Extract the (X, Y) coordinate from the center of the cell holding the provided text.  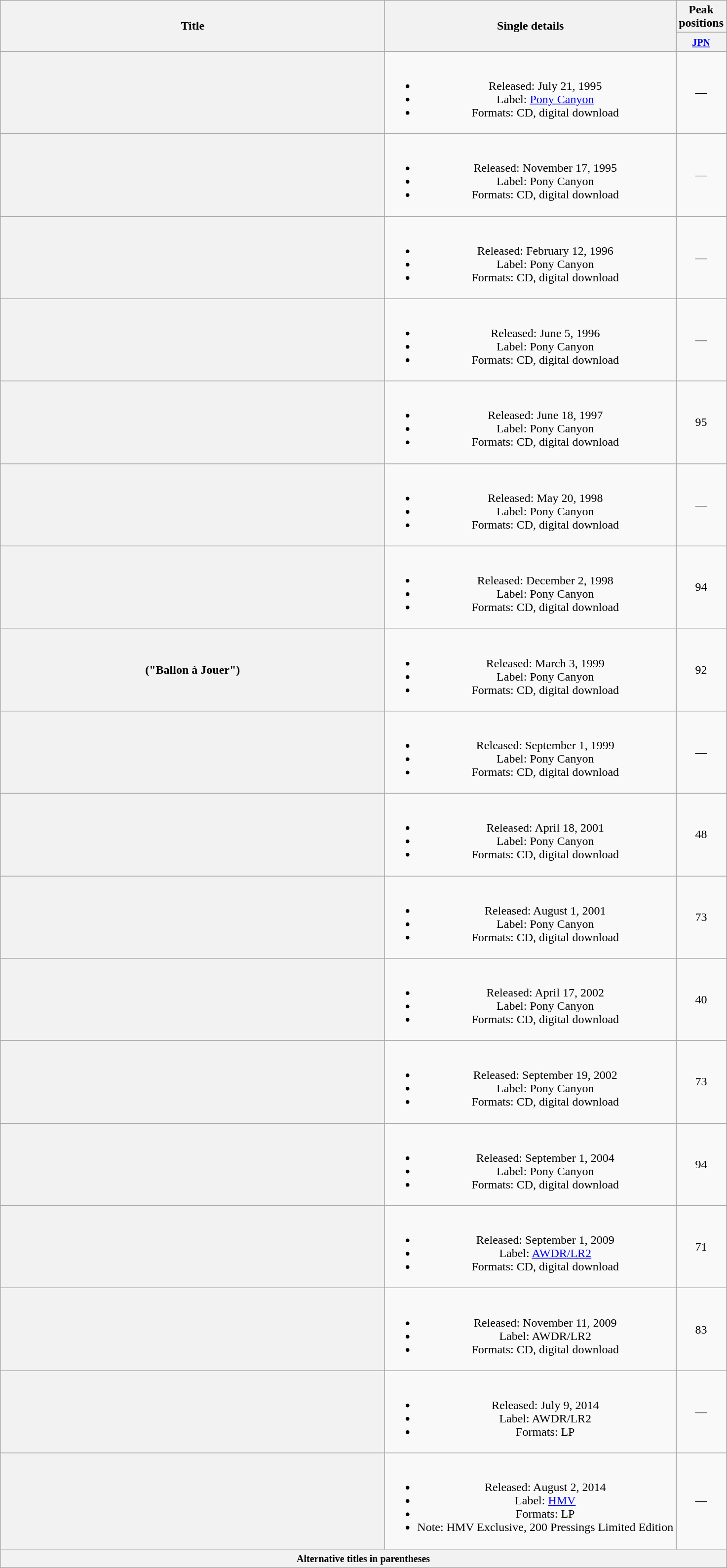
Released: May 20, 1998 Label: Pony CanyonFormats: CD, digital download (531, 504)
Title (192, 26)
("Ballon à Jouer") (192, 669)
Released: December 2, 1998 Label: Pony CanyonFormats: CD, digital download (531, 587)
Released: March 3, 1999 Label: Pony CanyonFormats: CD, digital download (531, 669)
Released: June 5, 1996 Label: Pony CanyonFormats: CD, digital download (531, 340)
71 (701, 1247)
Released: August 1, 2001 Label: Pony CanyonFormats: CD, digital download (531, 917)
95 (701, 422)
92 (701, 669)
Released: July 9, 2014 Label: AWDR/LR2Formats: LP (531, 1412)
Released: April 17, 2002 Label: Pony CanyonFormats: CD, digital download (531, 1000)
Released: April 18, 2001 Label: Pony CanyonFormats: CD, digital download (531, 834)
83 (701, 1330)
Released: August 2, 2014 Label: HMVFormats: LPNote: HMV Exclusive, 200 Pressings Limited Edition (531, 1501)
40 (701, 1000)
JPN (701, 42)
Alternative titles in parentheses (363, 1558)
Released: September 1, 2009 Label: AWDR/LR2Formats: CD, digital download (531, 1247)
Released: November 17, 1995 Label: Pony CanyonFormats: CD, digital download (531, 175)
Released: July 21, 1995 Label: Pony CanyonFormats: CD, digital download (531, 93)
Released: September 19, 2002 Label: Pony CanyonFormats: CD, digital download (531, 1082)
Single details (531, 26)
Released: February 12, 1996 Label: Pony CanyonFormats: CD, digital download (531, 258)
Released: September 1, 1999 Label: Pony CanyonFormats: CD, digital download (531, 752)
Released: November 11, 2009 Label: AWDR/LR2Formats: CD, digital download (531, 1330)
Released: June 18, 1997 Label: Pony CanyonFormats: CD, digital download (531, 422)
Peak positions (701, 17)
Released: September 1, 2004 Label: Pony CanyonFormats: CD, digital download (531, 1165)
48 (701, 834)
